Output the [x, y] coordinate of the center of the cell containing the given text.  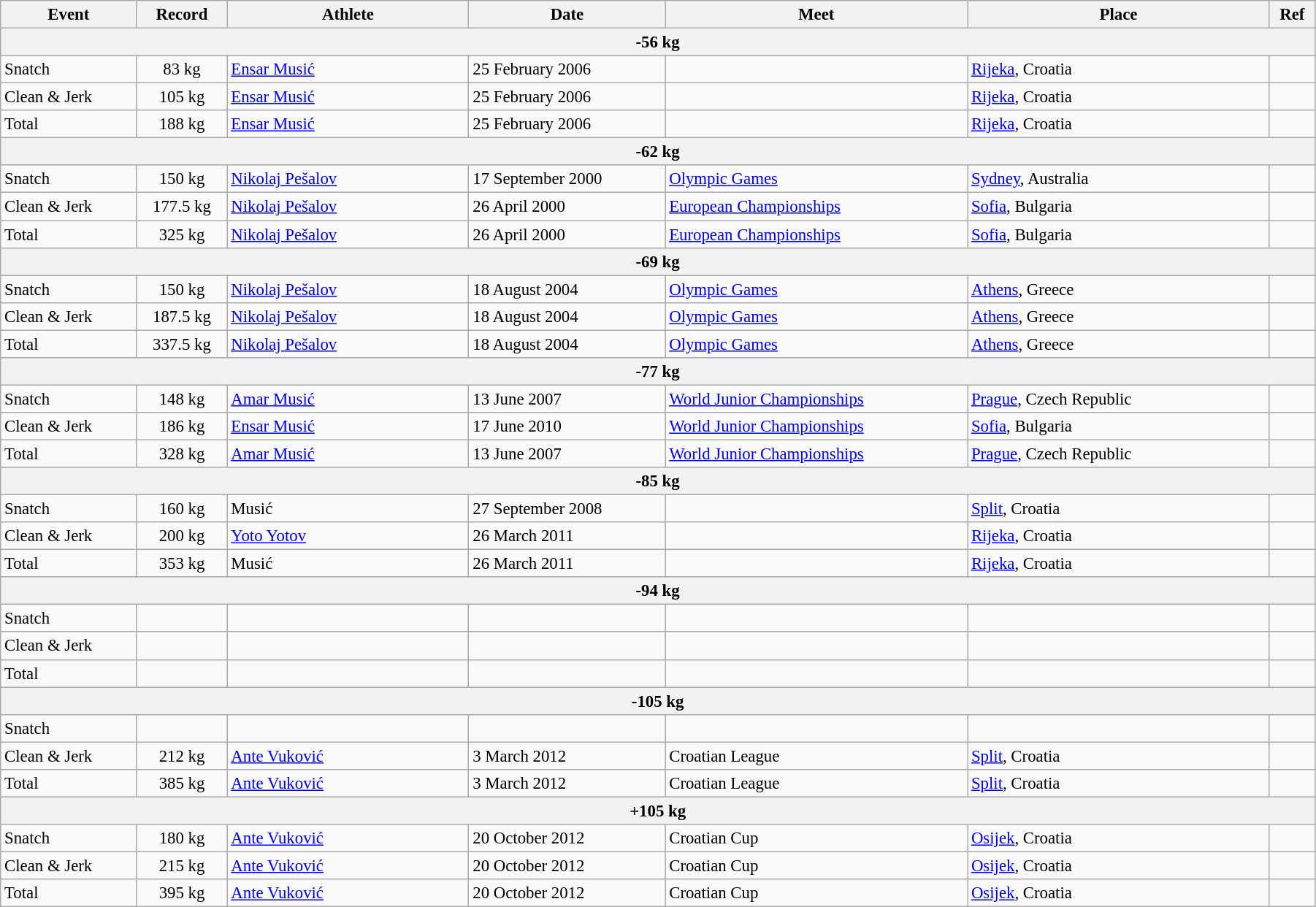
-77 kg [658, 372]
-94 kg [658, 591]
Event [69, 15]
-56 kg [658, 42]
Record [182, 15]
212 kg [182, 756]
-62 kg [658, 152]
Ref [1292, 15]
-105 kg [658, 701]
177.5 kg [182, 207]
83 kg [182, 69]
27 September 2008 [567, 509]
325 kg [182, 234]
Place [1119, 15]
17 June 2010 [567, 426]
160 kg [182, 509]
187.5 kg [182, 316]
186 kg [182, 426]
+105 kg [658, 811]
Meet [816, 15]
395 kg [182, 893]
180 kg [182, 838]
-85 kg [658, 481]
105 kg [182, 97]
-69 kg [658, 261]
188 kg [182, 124]
353 kg [182, 564]
148 kg [182, 399]
200 kg [182, 536]
385 kg [182, 784]
337.5 kg [182, 344]
Yoto Yotov [348, 536]
17 September 2000 [567, 179]
Athlete [348, 15]
328 kg [182, 453]
Sydney, Australia [1119, 179]
215 kg [182, 865]
Date [567, 15]
